Provide the (x, y) coordinate of the cell's center where the given text is located.  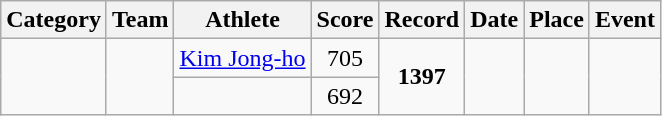
Athlete (242, 20)
Score (345, 20)
Team (140, 20)
692 (345, 96)
705 (345, 58)
Record (422, 20)
Event (624, 20)
Place (557, 20)
Category (54, 20)
Kim Jong-ho (242, 58)
1397 (422, 77)
Date (494, 20)
